Return (X, Y) of the center of cell containing provided text 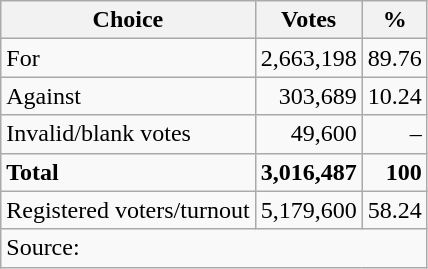
58.24 (394, 210)
2,663,198 (308, 58)
49,600 (308, 134)
5,179,600 (308, 210)
Registered voters/turnout (128, 210)
89.76 (394, 58)
100 (394, 172)
Against (128, 96)
Invalid/blank votes (128, 134)
For (128, 58)
Votes (308, 20)
10.24 (394, 96)
% (394, 20)
Choice (128, 20)
Source: (214, 248)
3,016,487 (308, 172)
Total (128, 172)
– (394, 134)
303,689 (308, 96)
